Identify which cell holds the provided text, then report its (X, Y) central coordinate. 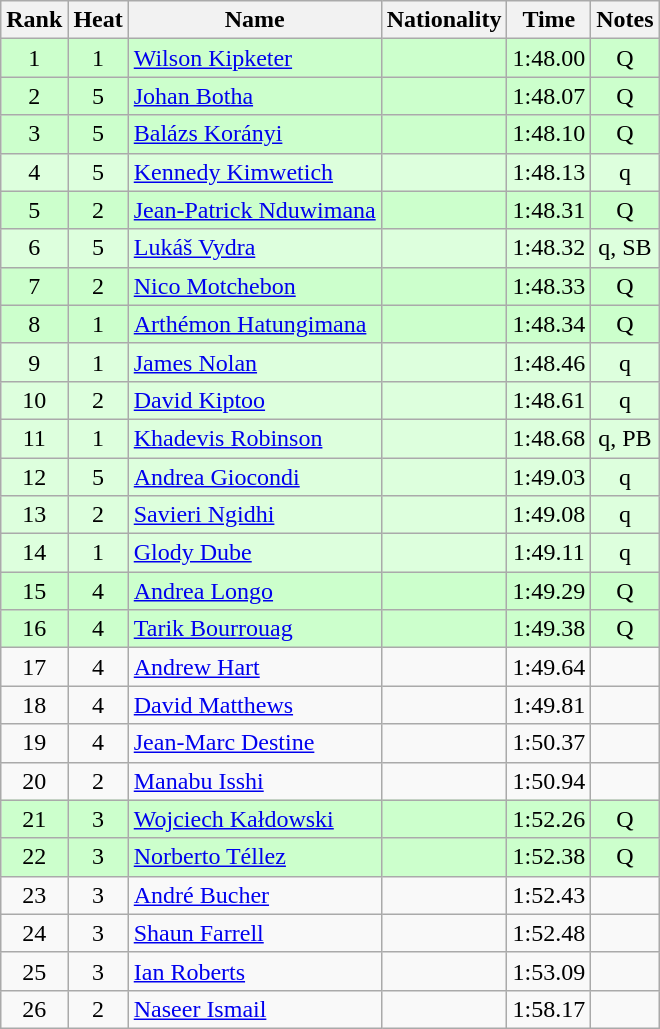
1:49.81 (549, 705)
25 (34, 971)
Andrea Giocondi (254, 477)
Balázs Korányi (254, 134)
q, PB (625, 438)
Glody Dube (254, 553)
9 (34, 362)
Shaun Farrell (254, 933)
André Bucher (254, 895)
18 (34, 705)
1:58.17 (549, 1009)
1:49.64 (549, 667)
1:48.46 (549, 362)
6 (34, 248)
15 (34, 591)
1:50.94 (549, 781)
1:48.68 (549, 438)
1:49.29 (549, 591)
16 (34, 629)
13 (34, 515)
24 (34, 933)
1:52.26 (549, 819)
1:52.43 (549, 895)
22 (34, 857)
Arthémon Hatungimana (254, 324)
Johan Botha (254, 96)
Andrew Hart (254, 667)
1:49.03 (549, 477)
Norberto Téllez (254, 857)
Tarik Bourrouag (254, 629)
1:52.48 (549, 933)
20 (34, 781)
1:49.11 (549, 553)
Notes (625, 20)
1:48.13 (549, 172)
Heat (98, 20)
1:53.09 (549, 971)
1:49.08 (549, 515)
Naseer Ismail (254, 1009)
James Nolan (254, 362)
12 (34, 477)
1:49.38 (549, 629)
1:48.10 (549, 134)
Rank (34, 20)
Time (549, 20)
q, SB (625, 248)
Jean-Marc Destine (254, 743)
Manabu Isshi (254, 781)
Name (254, 20)
Savieri Ngidhi (254, 515)
Andrea Longo (254, 591)
11 (34, 438)
Nico Motchebon (254, 286)
Wojciech Kałdowski (254, 819)
19 (34, 743)
1:48.07 (549, 96)
Wilson Kipketer (254, 58)
1:48.61 (549, 400)
Lukáš Vydra (254, 248)
23 (34, 895)
Nationality (444, 20)
7 (34, 286)
1:52.38 (549, 857)
26 (34, 1009)
Ian Roberts (254, 971)
10 (34, 400)
1:50.37 (549, 743)
David Kiptoo (254, 400)
Jean-Patrick Nduwimana (254, 210)
1:48.00 (549, 58)
17 (34, 667)
1:48.34 (549, 324)
1:48.31 (549, 210)
21 (34, 819)
1:48.33 (549, 286)
Khadevis Robinson (254, 438)
1:48.32 (549, 248)
David Matthews (254, 705)
14 (34, 553)
8 (34, 324)
Kennedy Kimwetich (254, 172)
